Locate the cell with the specified text and output its (X, Y) center coordinate. 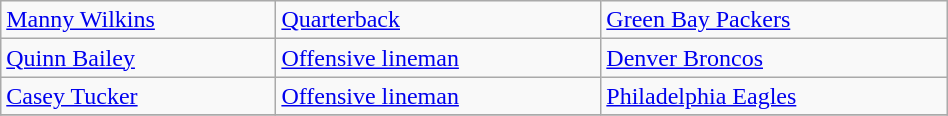
Green Bay Packers (774, 20)
Philadelphia Eagles (774, 96)
Denver Broncos (774, 58)
Quarterback (438, 20)
Casey Tucker (138, 96)
Manny Wilkins (138, 20)
Quinn Bailey (138, 58)
